Determine the (X, Y) coordinate at the center of the cell enclosing the given text.  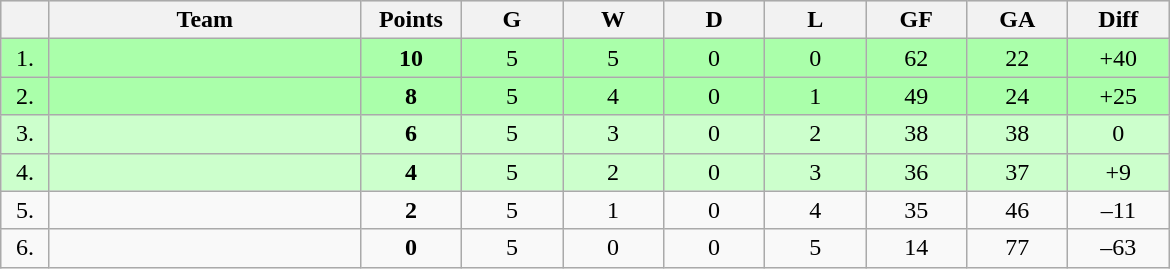
2. (26, 96)
1. (26, 58)
22 (1018, 58)
3. (26, 134)
8 (410, 96)
62 (916, 58)
5. (26, 210)
24 (1018, 96)
+9 (1118, 172)
+25 (1118, 96)
–11 (1118, 210)
W (612, 20)
Diff (1118, 20)
GA (1018, 20)
Points (410, 20)
L (816, 20)
77 (1018, 248)
Team (204, 20)
D (714, 20)
–63 (1118, 248)
14 (916, 248)
4. (26, 172)
GF (916, 20)
6. (26, 248)
36 (916, 172)
6 (410, 134)
G (512, 20)
35 (916, 210)
10 (410, 58)
46 (1018, 210)
+40 (1118, 58)
49 (916, 96)
37 (1018, 172)
